Return the (x, y) coordinate for the center point of the cell that contains the specified text.  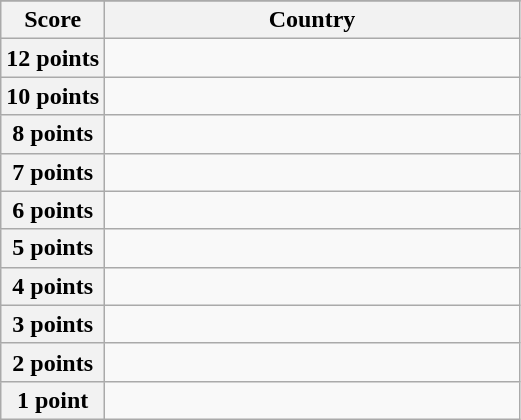
3 points (53, 324)
8 points (53, 134)
4 points (53, 286)
2 points (53, 362)
1 point (53, 400)
Score (53, 20)
5 points (53, 248)
6 points (53, 210)
10 points (53, 96)
12 points (53, 58)
7 points (53, 172)
Country (312, 20)
